From the cell containing the given text, extract its center point as (X, Y) coordinate. 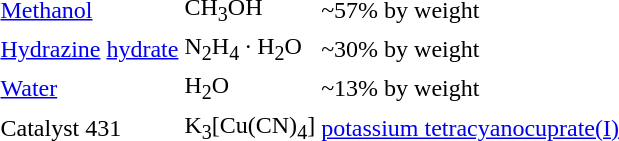
H2O (250, 89)
N2H4 · H2O (250, 49)
